From the cell containing the given text, extract its center point as [X, Y] coordinate. 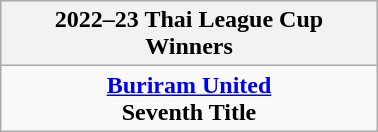
Buriram UnitedSeventh Title [189, 98]
2022–23 Thai League CupWinners [189, 34]
